Determine the (X, Y) coordinate at the center of the cell enclosing the given text.  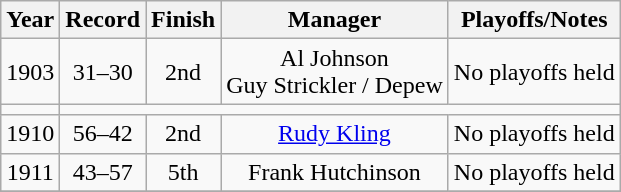
Manager (335, 20)
Year (30, 20)
1911 (30, 172)
31–30 (103, 72)
Record (103, 20)
56–42 (103, 134)
1910 (30, 134)
Finish (184, 20)
Playoffs/Notes (534, 20)
1903 (30, 72)
Al Johnson Guy Strickler / Depew (335, 72)
Frank Hutchinson (335, 172)
5th (184, 172)
Rudy Kling (335, 134)
43–57 (103, 172)
